Search for the cell housing the specified text and yield its [X, Y] center coordinate. 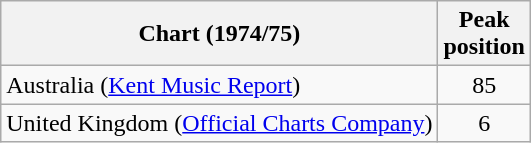
United Kingdom (Official Charts Company) [220, 123]
6 [484, 123]
Australia (Kent Music Report) [220, 85]
Peak position [484, 34]
Chart (1974/75) [220, 34]
85 [484, 85]
